Extract the [X, Y] coordinate from the center of the cell holding the provided text.  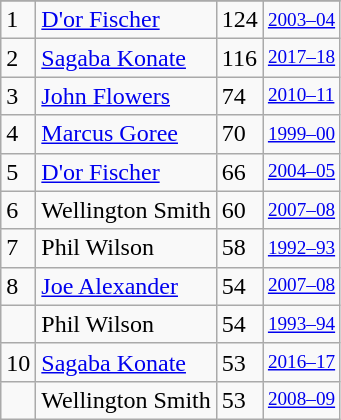
7 [18, 248]
116 [240, 58]
70 [240, 134]
1993–94 [301, 324]
8 [18, 286]
60 [240, 210]
3 [18, 96]
2010–11 [301, 96]
2004–05 [301, 172]
2017–18 [301, 58]
2008–09 [301, 400]
John Flowers [126, 96]
4 [18, 134]
2016–17 [301, 362]
Marcus Goree [126, 134]
66 [240, 172]
1999–00 [301, 134]
124 [240, 20]
2003–04 [301, 20]
10 [18, 362]
58 [240, 248]
Joe Alexander [126, 286]
1 [18, 20]
6 [18, 210]
5 [18, 172]
2 [18, 58]
1992–93 [301, 248]
74 [240, 96]
